Determine the (X, Y) coordinate at the center of the cell enclosing the given text.  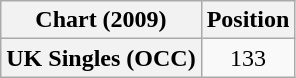
UK Singles (OCC) (101, 58)
133 (248, 58)
Chart (2009) (101, 20)
Position (248, 20)
